Output the [X, Y] coordinate of the center of the cell containing the given text.  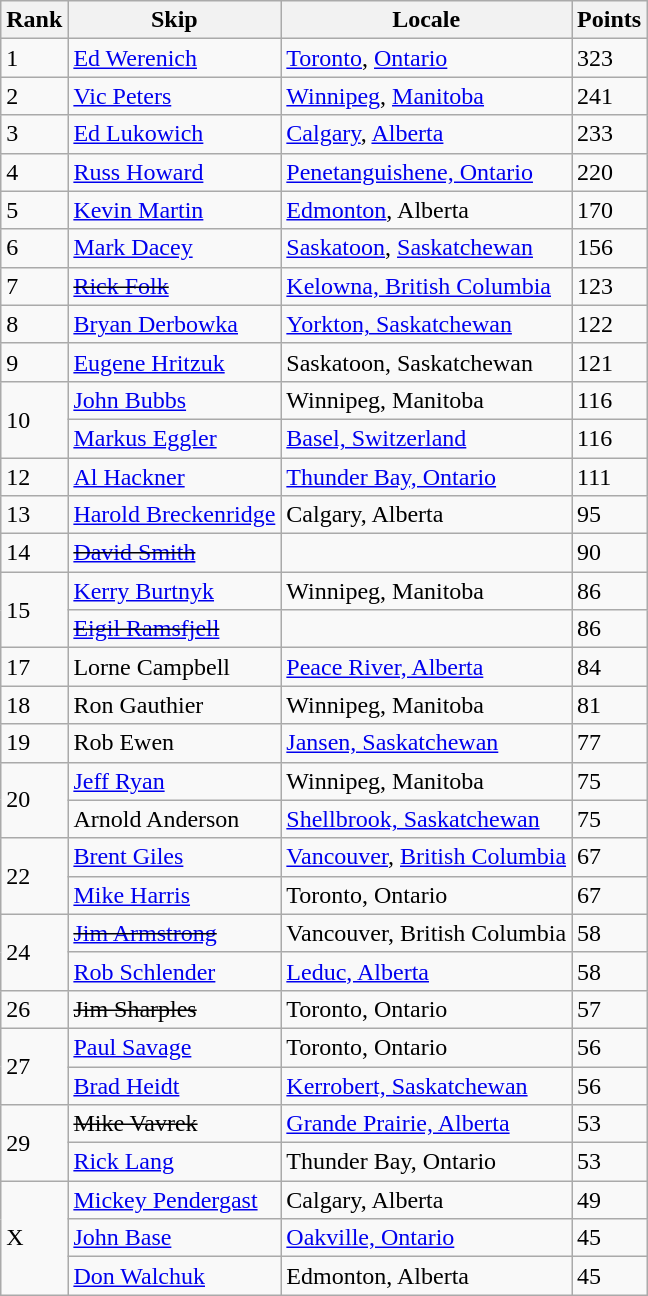
8 [34, 324]
Points [610, 20]
84 [610, 667]
Markus Eggler [174, 438]
49 [610, 1200]
1 [34, 58]
Peace River, Alberta [426, 667]
Brad Heidt [174, 1085]
111 [610, 477]
17 [34, 667]
Basel, Switzerland [426, 438]
Kelowna, British Columbia [426, 286]
Grande Prairie, Alberta [426, 1124]
Vic Peters [174, 96]
95 [610, 515]
Jim Sharples [174, 1009]
Jim Armstrong [174, 933]
13 [34, 515]
233 [610, 134]
12 [34, 477]
57 [610, 1009]
27 [34, 1066]
22 [34, 876]
John Bubbs [174, 400]
220 [610, 172]
Locale [426, 20]
6 [34, 248]
81 [610, 705]
123 [610, 286]
Jansen, Saskatchewan [426, 743]
15 [34, 610]
9 [34, 362]
Arnold Anderson [174, 819]
Oakville, Ontario [426, 1238]
Paul Savage [174, 1047]
10 [34, 419]
7 [34, 286]
122 [610, 324]
Kevin Martin [174, 210]
156 [610, 248]
Shellbrook, Saskatchewan [426, 819]
Eugene Hritzuk [174, 362]
Harold Breckenridge [174, 515]
24 [34, 952]
Lorne Campbell [174, 667]
Kerry Burtnyk [174, 591]
26 [34, 1009]
Bryan Derbowka [174, 324]
Mike Harris [174, 895]
Mike Vavrek [174, 1124]
John Base [174, 1238]
18 [34, 705]
Leduc, Alberta [426, 971]
Rob Schlender [174, 971]
Don Walchuk [174, 1276]
14 [34, 553]
David Smith [174, 553]
Ed Lukowich [174, 134]
Ed Werenich [174, 58]
X [34, 1238]
Rick Lang [174, 1162]
Al Hackner [174, 477]
Rank [34, 20]
4 [34, 172]
Jeff Ryan [174, 781]
77 [610, 743]
121 [610, 362]
Kerrobert, Saskatchewan [426, 1085]
Rob Ewen [174, 743]
Brent Giles [174, 857]
323 [610, 58]
Penetanguishene, Ontario [426, 172]
19 [34, 743]
Yorkton, Saskatchewan [426, 324]
Eigil Ramsfjell [174, 629]
Mark Dacey [174, 248]
29 [34, 1143]
Russ Howard [174, 172]
5 [34, 210]
Mickey Pendergast [174, 1200]
Skip [174, 20]
3 [34, 134]
Rick Folk [174, 286]
20 [34, 800]
241 [610, 96]
170 [610, 210]
2 [34, 96]
90 [610, 553]
Ron Gauthier [174, 705]
